Find where the given text appears and provide that cell's center as (X, Y) coordinate. 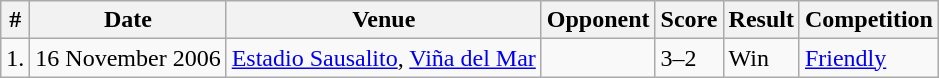
3–2 (689, 58)
Date (128, 20)
Result (761, 20)
Friendly (868, 58)
# (16, 20)
Opponent (598, 20)
Win (761, 58)
Estadio Sausalito, Viña del Mar (384, 58)
Venue (384, 20)
Score (689, 20)
1. (16, 58)
16 November 2006 (128, 58)
Competition (868, 20)
